Output the (X, Y) coordinate of the center of the cell containing the given text.  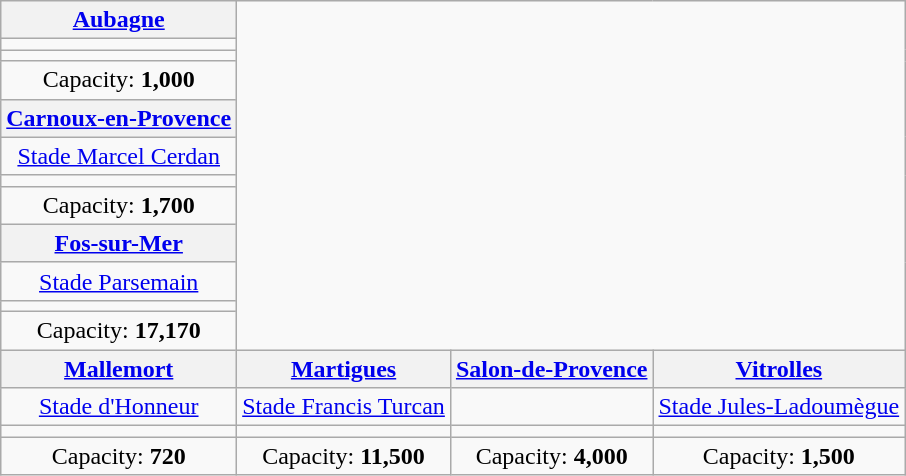
Salon-de-Provence (552, 369)
Capacity: 17,170 (119, 330)
Capacity: 1,000 (119, 80)
Stade d'Honneur (119, 407)
Stade Parsemain (119, 281)
Mallemort (119, 369)
Stade Jules-Ladoumègue (779, 407)
Capacity: 720 (119, 456)
Aubagne (119, 20)
Capacity: 4,000 (552, 456)
Capacity: 1,500 (779, 456)
Vitrolles (779, 369)
Martigues (344, 369)
Stade Francis Turcan (344, 407)
Capacity: 11,500 (344, 456)
Capacity: 1,700 (119, 205)
Stade Marcel Cerdan (119, 156)
Fos-sur-Mer (119, 243)
Carnoux-en-Provence (119, 118)
